Find where the given text appears and provide that cell's center as [X, Y] coordinate. 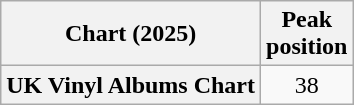
Chart (2025) [131, 34]
Peakposition [307, 34]
UK Vinyl Albums Chart [131, 85]
38 [307, 85]
